For the text-containing cell, return its midpoint in [X, Y] coordinate format. 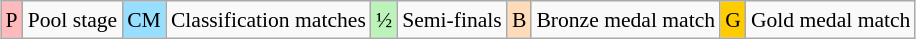
Bronze medal match [626, 20]
½ [384, 20]
G [733, 20]
Classification matches [268, 20]
Gold medal match [831, 20]
B [520, 20]
Pool stage [72, 20]
CM [144, 20]
Semi-finals [452, 20]
P [12, 20]
